Extract the (X, Y) coordinate from the center of the cell holding the provided text.  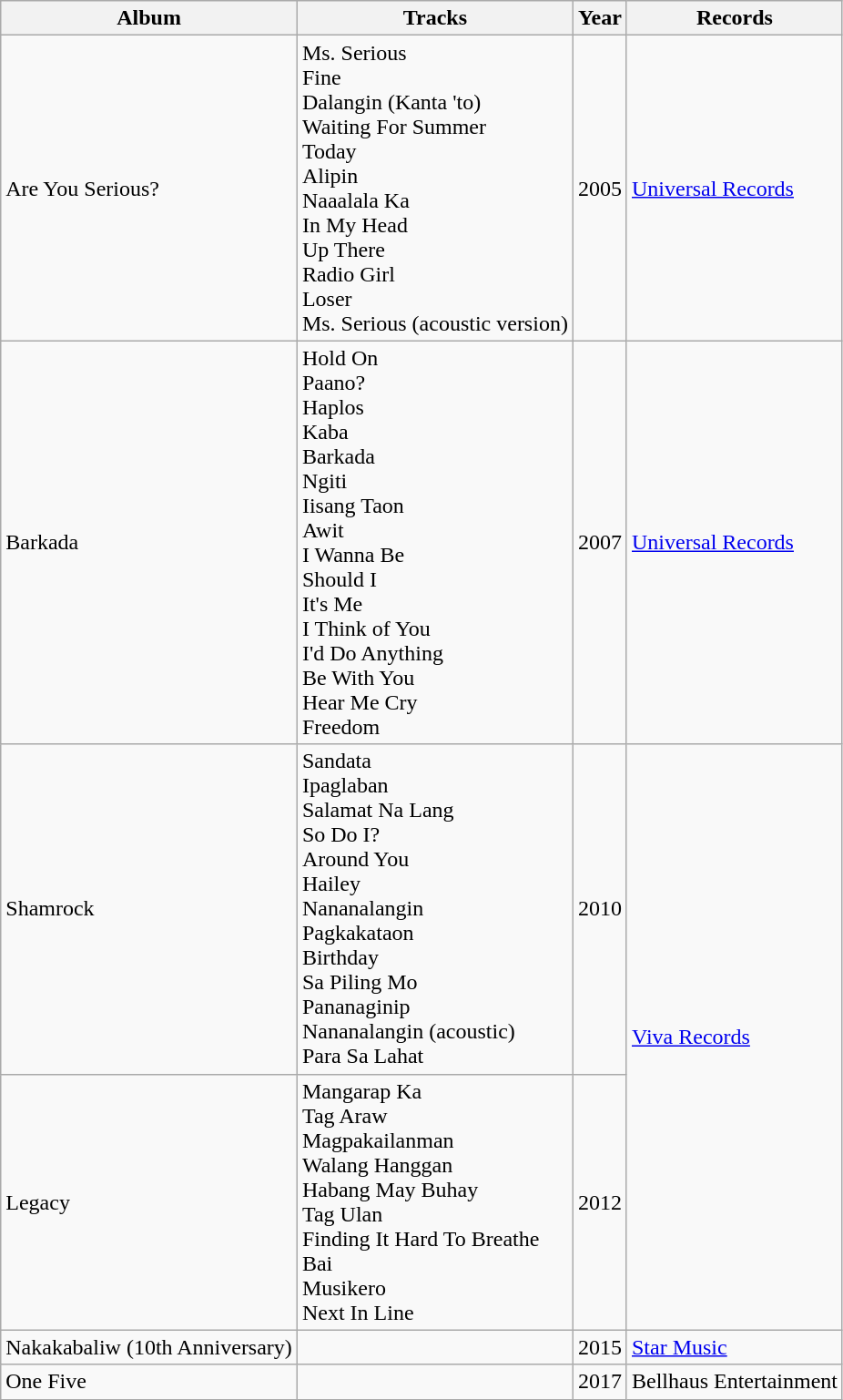
Are You Serious? (149, 188)
Ms. Serious Fine Dalangin (Kanta 'to) Waiting For Summer Today Alipin Naaalala Ka In My Head Up There Radio Girl Loser Ms. Serious (acoustic version) (435, 188)
2007 (599, 543)
Mangarap Ka Tag Araw Magpakailanman Walang Hanggan Habang May Buhay Tag Ulan Finding It Hard To Breathe Bai Musikero Next In Line (435, 1202)
Year (599, 18)
2005 (599, 188)
Nakakabaliw (10th Anniversary) (149, 1347)
One Five (149, 1382)
Tracks (435, 18)
Barkada (149, 543)
2010 (599, 909)
Hold On Paano? Haplos Kaba Barkada Ngiti Iisang Taon Awit I Wanna Be Should I It's Me I Think of You I'd Do Anything Be With You Hear Me Cry Freedom (435, 543)
2017 (599, 1382)
Star Music (734, 1347)
Shamrock (149, 909)
Viva Records (734, 1037)
Album (149, 18)
Records (734, 18)
Legacy (149, 1202)
2015 (599, 1347)
Bellhaus Entertainment (734, 1382)
2012 (599, 1202)
